Pinpoint the cell where the given text exists, returning its [x, y] midpoint coordinate. 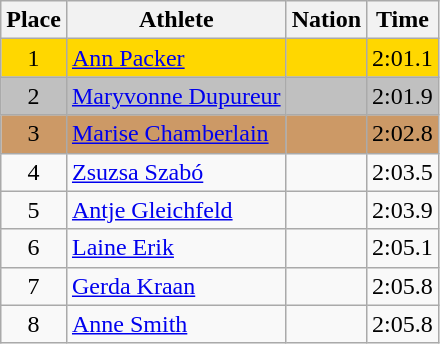
Antje Gleichfeld [176, 210]
6 [34, 248]
5 [34, 210]
2:01.1 [403, 58]
4 [34, 172]
3 [34, 134]
Gerda Kraan [176, 286]
Anne Smith [176, 324]
2:03.5 [403, 172]
7 [34, 286]
Laine Erik [176, 248]
2:01.9 [403, 96]
Place [34, 20]
2:03.9 [403, 210]
1 [34, 58]
2 [34, 96]
Ann Packer [176, 58]
Athlete [176, 20]
Nation [326, 20]
Marise Chamberlain [176, 134]
Maryvonne Dupureur [176, 96]
8 [34, 324]
2:02.8 [403, 134]
Time [403, 20]
Zsuzsa Szabó [176, 172]
2:05.1 [403, 248]
